Provide the [x, y] coordinate of the cell's center where the given text is located.  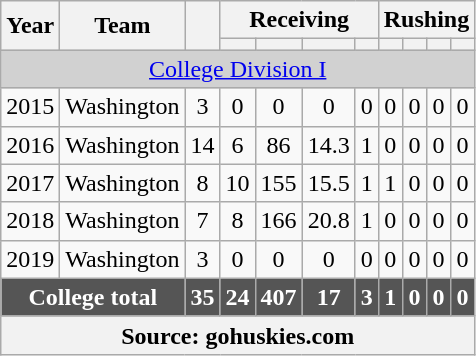
Rushing [426, 20]
86 [278, 145]
Receiving [299, 20]
155 [278, 183]
Team [122, 26]
7 [202, 221]
15.5 [328, 183]
2019 [30, 259]
14.3 [328, 145]
20.8 [328, 221]
407 [278, 297]
6 [238, 145]
Source: gohuskies.com [238, 335]
2018 [30, 221]
College Division I [238, 69]
College total [93, 297]
35 [202, 297]
2017 [30, 183]
2016 [30, 145]
10 [238, 183]
Year [30, 26]
2015 [30, 107]
24 [238, 297]
17 [328, 297]
166 [278, 221]
14 [202, 145]
